Locate the cell with the specified text and output its (X, Y) center coordinate. 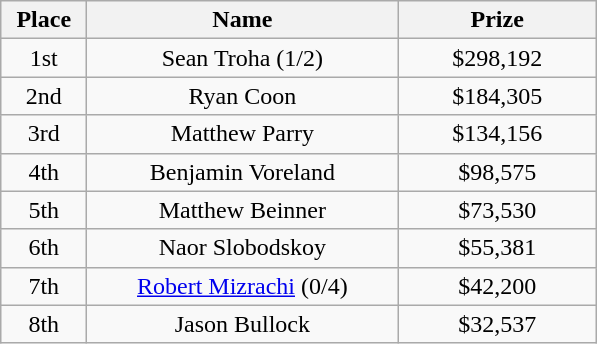
$55,381 (498, 248)
Matthew Parry (242, 134)
$298,192 (498, 58)
Place (44, 20)
$184,305 (498, 96)
1st (44, 58)
$32,537 (498, 324)
Jason Bullock (242, 324)
3rd (44, 134)
Prize (498, 20)
Benjamin Voreland (242, 172)
5th (44, 210)
Naor Slobodskoy (242, 248)
Robert Mizrachi (0/4) (242, 286)
Matthew Beinner (242, 210)
$73,530 (498, 210)
$98,575 (498, 172)
Ryan Coon (242, 96)
7th (44, 286)
4th (44, 172)
Name (242, 20)
Sean Troha (1/2) (242, 58)
2nd (44, 96)
$134,156 (498, 134)
6th (44, 248)
$42,200 (498, 286)
8th (44, 324)
